For the text-containing cell, return its midpoint in [x, y] coordinate format. 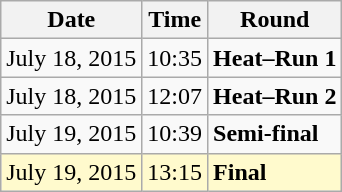
Round [275, 20]
10:35 [175, 58]
13:15 [175, 172]
Date [72, 20]
Semi-final [275, 134]
Heat–Run 1 [275, 58]
Final [275, 172]
10:39 [175, 134]
Heat–Run 2 [275, 96]
Time [175, 20]
12:07 [175, 96]
